Output the [X, Y] coordinate of the center of the cell containing the given text.  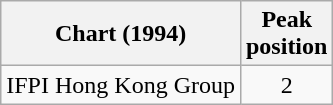
Chart (1994) [121, 34]
2 [286, 85]
Peakposition [286, 34]
IFPI Hong Kong Group [121, 85]
